Identify which cell holds the provided text, then report its [x, y] central coordinate. 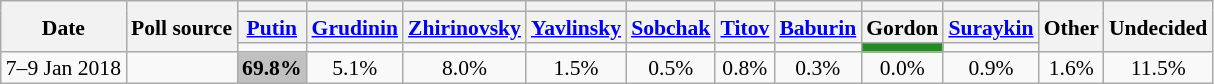
Sobchak [670, 26]
Gordon [902, 26]
0.0% [902, 68]
5.1% [356, 68]
0.8% [744, 68]
Titov [744, 26]
69.8% [272, 68]
0.3% [818, 68]
1.5% [576, 68]
Poll source [182, 26]
Grudinin [356, 26]
11.5% [1158, 68]
Other [1072, 26]
0.9% [990, 68]
7–9 Jan 2018 [64, 68]
1.6% [1072, 68]
0.5% [670, 68]
Undecided [1158, 26]
Date [64, 26]
Suraykin [990, 26]
Putin [272, 26]
Yavlinsky [576, 26]
Zhirinovsky [464, 26]
8.0% [464, 68]
Baburin [818, 26]
